Scan for the cell matching the given text and deliver its (x, y) coordinate at center. 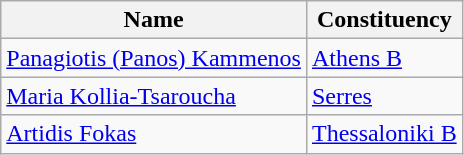
Constituency (384, 20)
Serres (384, 96)
Name (154, 20)
Athens B (384, 58)
Artidis Fokas (154, 134)
Maria Kollia-Tsaroucha (154, 96)
Panagiotis (Panos) Kammenos (154, 58)
Thessaloniki B (384, 134)
